Provide the (X, Y) coordinate of the cell's center where the given text is located.  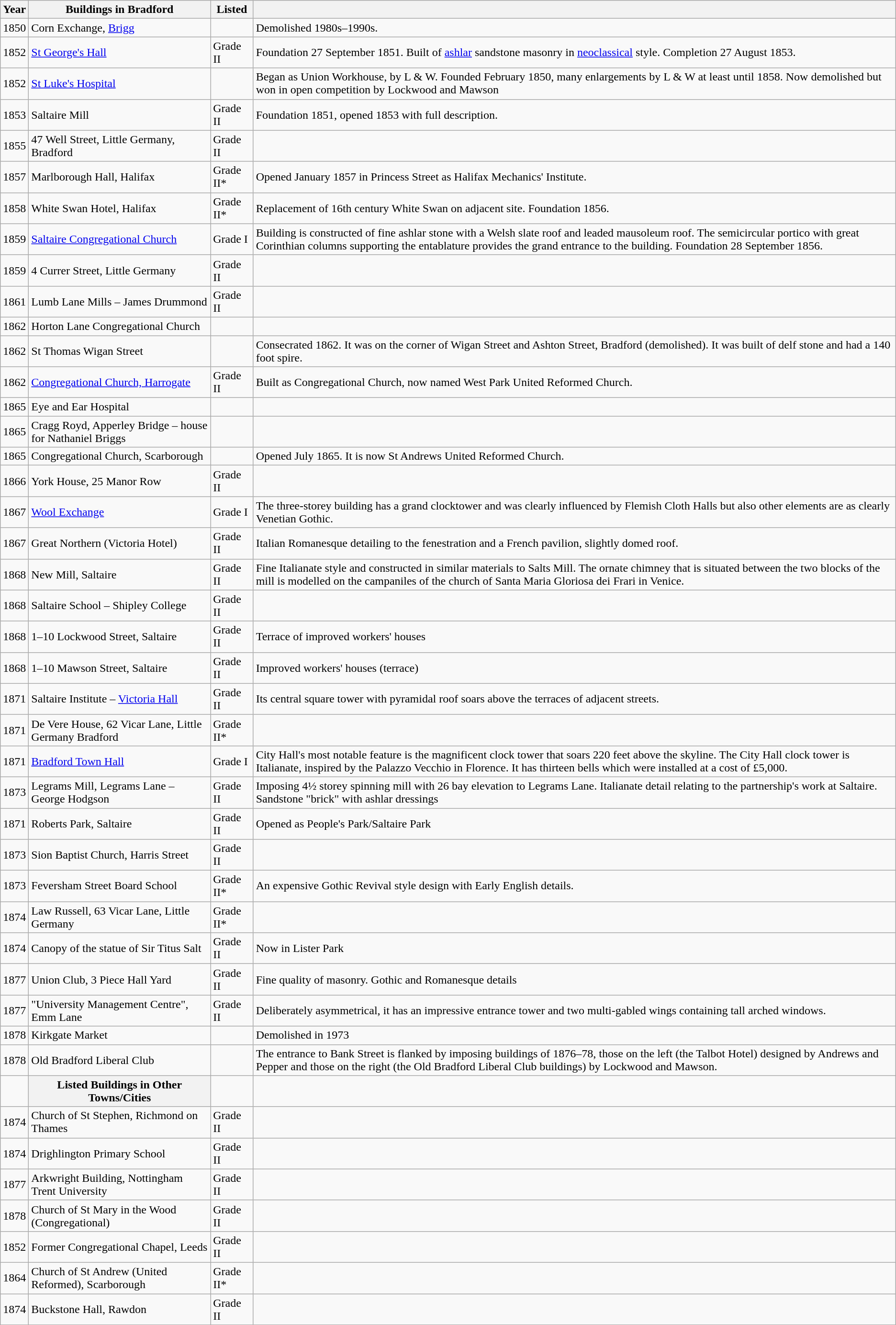
1864 (14, 1278)
Church of St Mary in the Wood (Congregational) (120, 1215)
Now in Lister Park (574, 948)
Listed (232, 10)
Terrace of improved workers' houses (574, 637)
Legrams Mill, Legrams Lane – George Hodgson (120, 792)
Law Russell, 63 Vicar Lane, Little Germany (120, 917)
Drighlington Primary School (120, 1153)
St George's Hall (120, 53)
Cragg Royd, Apperley Bridge – house for Nathaniel Briggs (120, 432)
Opened as People's Park/Saltaire Park (574, 824)
Wool Exchange (120, 512)
1866 (14, 481)
Deliberately asymmetrical, it has an impressive entrance tower and two multi-gabled wings containing tall arched windows. (574, 1010)
Demolished 1980s–1990s. (574, 28)
1861 (14, 302)
St Luke's Hospital (120, 83)
Opened July 1865. It is now St Andrews United Reformed Church. (574, 456)
Improved workers' houses (terrace) (574, 668)
Canopy of the statue of Sir Titus Salt (120, 948)
Year (14, 10)
Former Congregational Chapel, Leeds (120, 1247)
Sion Baptist Church, Harris Street (120, 855)
Saltaire Congregational Church (120, 239)
Fine quality of masonry. Gothic and Romanesque details (574, 980)
Feversham Street Board School (120, 886)
Kirkgate Market (120, 1035)
New Mill, Saltaire (120, 575)
"University Management Centre", Emm Lane (120, 1010)
De Vere House, 62 Vicar Lane, Little Germany Bradford (120, 730)
Lumb Lane Mills – James Drummond (120, 302)
Replacement of 16th century White Swan on adjacent site. Foundation 1856. (574, 208)
Demolished in 1973 (574, 1035)
1853 (14, 115)
47 Well Street, Little Germany, Bradford (120, 146)
1850 (14, 28)
Buckstone Hall, Rawdon (120, 1309)
Foundation 1851, opened 1853 with full description. (574, 115)
An expensive Gothic Revival style design with Early English details. (574, 886)
Built as Congregational Church, now named West Park United Reformed Church. (574, 382)
Roberts Park, Saltaire (120, 824)
1858 (14, 208)
Church of St Stephen, Richmond on Thames (120, 1122)
Bradford Town Hall (120, 761)
York House, 25 Manor Row (120, 481)
Saltaire Mill (120, 115)
Its central square tower with pyramidal roof soars above the terraces of adjacent streets. (574, 699)
Consecrated 1862. It was on the corner of Wigan Street and Ashton Street, Bradford (demolished). It was built of delf stone and had a 140 foot spire. (574, 351)
Union Club, 3 Piece Hall Yard (120, 980)
1855 (14, 146)
1–10 Mawson Street, Saltaire (120, 668)
Congregational Church, Scarborough (120, 456)
Arkwright Building, Nottingham Trent University (120, 1185)
Marlborough Hall, Halifax (120, 177)
Listed Buildings in Other Towns/Cities (120, 1091)
Foundation 27 September 1851. Built of ashlar sandstone masonry in neoclassical style. Completion 27 August 1853. (574, 53)
Church of St Andrew (United Reformed), Scarborough (120, 1278)
Saltaire Institute – Victoria Hall (120, 699)
White Swan Hotel, Halifax (120, 208)
1–10 Lockwood Street, Saltaire (120, 637)
Italian Romanesque detailing to the fenestration and a French pavilion, slightly domed roof. (574, 543)
Buildings in Bradford (120, 10)
Saltaire School – Shipley College (120, 605)
Great Northern (Victoria Hotel) (120, 543)
Opened January 1857 in Princess Street as Halifax Mechanics' Institute. (574, 177)
Congregational Church, Harrogate (120, 382)
1857 (14, 177)
Old Bradford Liberal Club (120, 1060)
4 Currer Street, Little Germany (120, 270)
Corn Exchange, Brigg (120, 28)
St Thomas Wigan Street (120, 351)
Eye and Ear Hospital (120, 407)
Horton Lane Congregational Church (120, 326)
